Detect which cell encompasses the target text, then output its [X, Y] center coordinate. 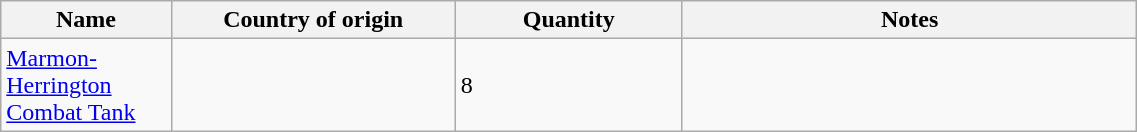
Country of origin [313, 20]
Marmon-Herrington Combat Tank [86, 85]
Name [86, 20]
Quantity [568, 20]
8 [568, 85]
Notes [909, 20]
